Return the (X, Y) coordinate for the center point of the cell that contains the specified text.  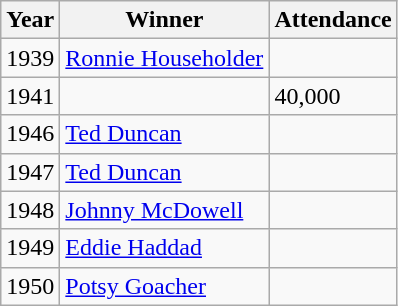
1946 (30, 134)
Johnny McDowell (164, 210)
1947 (30, 172)
1941 (30, 96)
Year (30, 20)
Attendance (333, 20)
Potsy Goacher (164, 286)
Eddie Haddad (164, 248)
1950 (30, 286)
40,000 (333, 96)
1948 (30, 210)
1939 (30, 58)
Ronnie Householder (164, 58)
Winner (164, 20)
1949 (30, 248)
